Identify which cell holds the provided text, then report its (x, y) central coordinate. 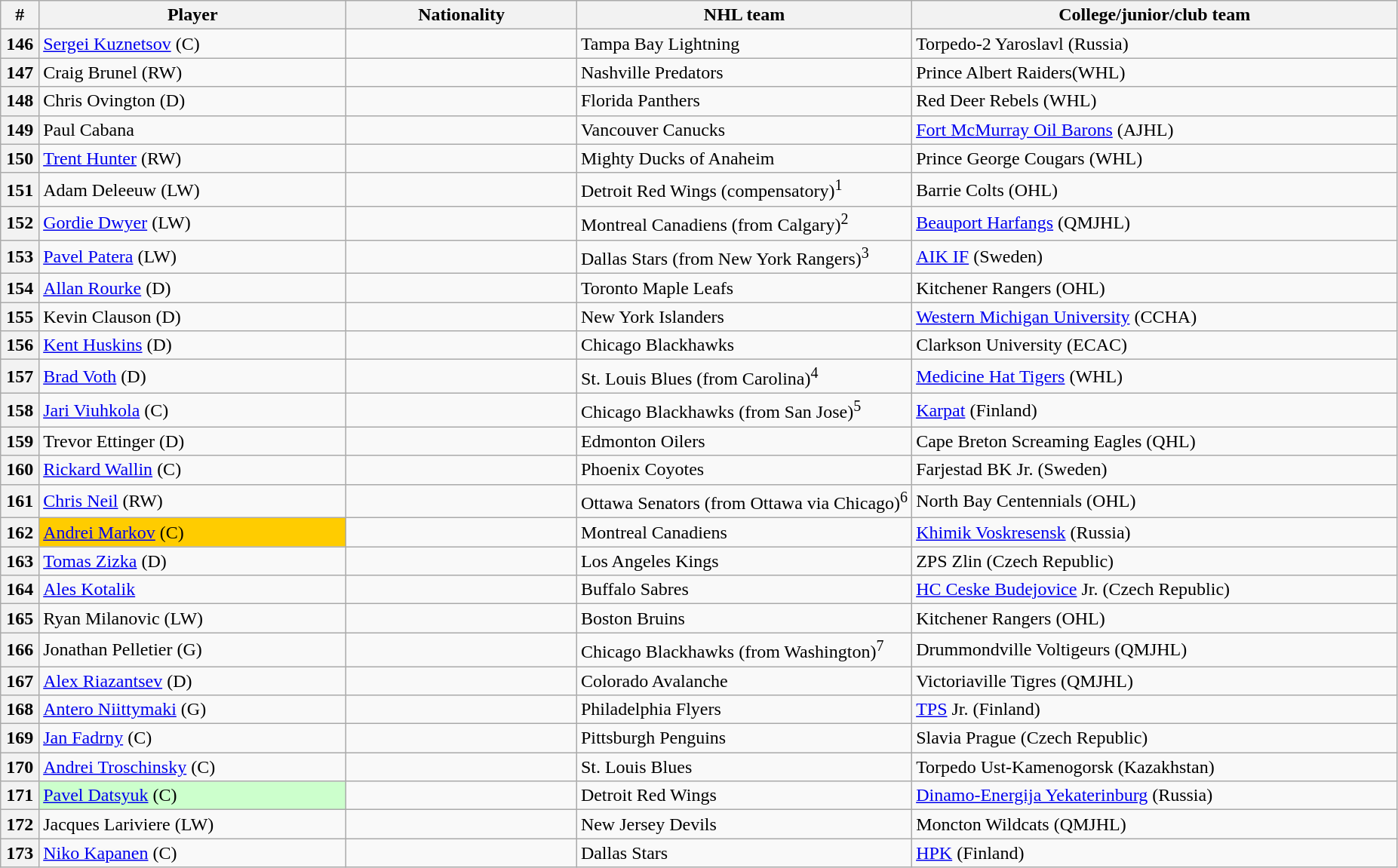
Boston Bruins (744, 618)
Medicine Hat Tigers (WHL) (1154, 377)
Fort McMurray Oil Barons (AJHL) (1154, 130)
Los Angeles Kings (744, 561)
162 (20, 532)
Adam Deleeuw (LW) (193, 190)
154 (20, 288)
Buffalo Sabres (744, 590)
Nationality (462, 15)
Player (193, 15)
Craig Brunel (RW) (193, 72)
Detroit Red Wings (744, 796)
168 (20, 710)
147 (20, 72)
TPS Jr. (Finland) (1154, 710)
College/junior/club team (1154, 15)
153 (20, 256)
Torpedo Ust-Kamenogorsk (Kazakhstan) (1154, 767)
Montreal Canadiens (from Calgary)2 (744, 223)
Barrie Colts (OHL) (1154, 190)
152 (20, 223)
AIK IF (Sweden) (1154, 256)
Dallas Stars (from New York Rangers)3 (744, 256)
Slavia Prague (Czech Republic) (1154, 738)
Chicago Blackhawks (from Washington)7 (744, 650)
Andrei Troschinsky (C) (193, 767)
Western Michigan University (CCHA) (1154, 317)
New Jersey Devils (744, 824)
Toronto Maple Leafs (744, 288)
St. Louis Blues (from Carolina)4 (744, 377)
Khimik Voskresensk (Russia) (1154, 532)
Karpat (Finland) (1154, 410)
Antero Niittymaki (G) (193, 710)
ZPS Zlin (Czech Republic) (1154, 561)
Victoriaville Tigres (QMJHL) (1154, 681)
160 (20, 470)
Jan Fadrny (C) (193, 738)
166 (20, 650)
# (20, 15)
Jonathan Pelletier (G) (193, 650)
Tampa Bay Lightning (744, 44)
150 (20, 158)
Gordie Dwyer (LW) (193, 223)
Brad Voth (D) (193, 377)
171 (20, 796)
Paul Cabana (193, 130)
Beauport Harfangs (QMJHL) (1154, 223)
159 (20, 441)
HC Ceske Budejovice Jr. (Czech Republic) (1154, 590)
Detroit Red Wings (compensatory)1 (744, 190)
HPK (Finland) (1154, 853)
163 (20, 561)
Edmonton Oilers (744, 441)
Niko Kapanen (C) (193, 853)
151 (20, 190)
Kevin Clauson (D) (193, 317)
Prince Albert Raiders(WHL) (1154, 72)
173 (20, 853)
Moncton Wildcats (QMJHL) (1154, 824)
167 (20, 681)
Andrei Markov (C) (193, 532)
165 (20, 618)
Drummondville Voltigeurs (QMJHL) (1154, 650)
Philadelphia Flyers (744, 710)
155 (20, 317)
Dallas Stars (744, 853)
Torpedo-2 Yaroslavl (Russia) (1154, 44)
NHL team (744, 15)
Sergei Kuznetsov (C) (193, 44)
Trevor Ettinger (D) (193, 441)
170 (20, 767)
Montreal Canadiens (744, 532)
158 (20, 410)
Mighty Ducks of Anaheim (744, 158)
146 (20, 44)
St. Louis Blues (744, 767)
149 (20, 130)
156 (20, 345)
Kent Huskins (D) (193, 345)
North Bay Centennials (OHL) (1154, 501)
148 (20, 101)
161 (20, 501)
Pavel Datsyuk (C) (193, 796)
Red Deer Rebels (WHL) (1154, 101)
Tomas Zizka (D) (193, 561)
164 (20, 590)
New York Islanders (744, 317)
Pavel Patera (LW) (193, 256)
169 (20, 738)
Chris Ovington (D) (193, 101)
Chicago Blackhawks (744, 345)
Alex Riazantsev (D) (193, 681)
Ales Kotalik (193, 590)
Allan Rourke (D) (193, 288)
Chicago Blackhawks (from San Jose)5 (744, 410)
Prince George Cougars (WHL) (1154, 158)
Farjestad BK Jr. (Sweden) (1154, 470)
Ottawa Senators (from Ottawa via Chicago)6 (744, 501)
Ryan Milanovic (LW) (193, 618)
Cape Breton Screaming Eagles (QHL) (1154, 441)
Phoenix Coyotes (744, 470)
Florida Panthers (744, 101)
Dinamo-Energija Yekaterinburg (Russia) (1154, 796)
Chris Neil (RW) (193, 501)
Jacques Lariviere (LW) (193, 824)
Clarkson University (ECAC) (1154, 345)
Vancouver Canucks (744, 130)
Trent Hunter (RW) (193, 158)
Pittsburgh Penguins (744, 738)
Nashville Predators (744, 72)
172 (20, 824)
Colorado Avalanche (744, 681)
Rickard Wallin (C) (193, 470)
Jari Viuhkola (C) (193, 410)
157 (20, 377)
